Capture the cell that displays the provided text and extract its (x, y) central coordinate. 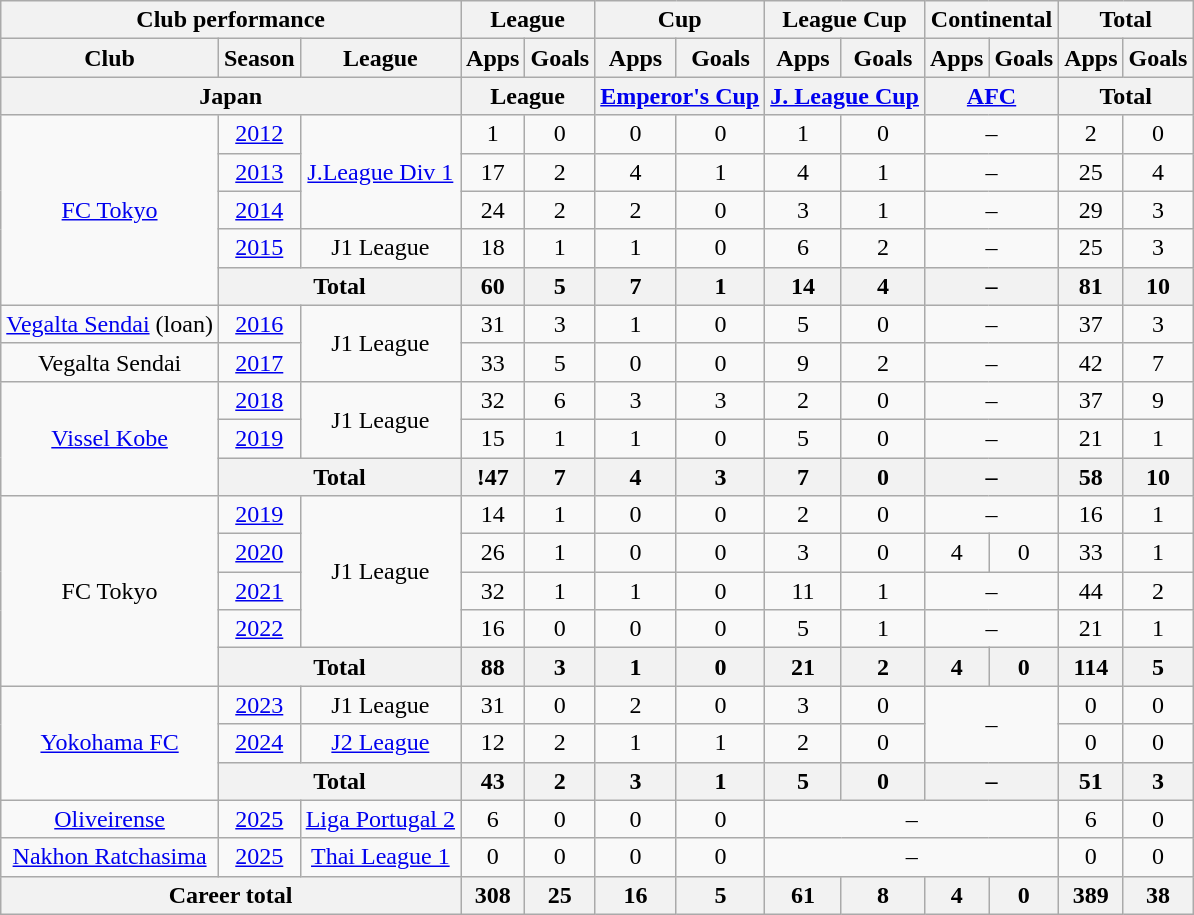
81 (1091, 286)
Club (110, 58)
88 (493, 667)
Club performance (231, 20)
Vegalta Sendai (110, 362)
!47 (493, 477)
15 (493, 438)
Liga Portugal 2 (380, 819)
114 (1091, 667)
2022 (259, 629)
2023 (259, 705)
2020 (259, 553)
Nakhon Ratchasima (110, 857)
Vissel Kobe (110, 438)
League Cup (845, 20)
2021 (259, 591)
389 (1091, 895)
Vegalta Sendai (loan) (110, 324)
Season (259, 58)
2018 (259, 400)
43 (493, 781)
44 (1091, 591)
2014 (259, 210)
Thai League 1 (380, 857)
Japan (231, 96)
Career total (231, 895)
Yokohama FC (110, 743)
2012 (259, 134)
Emperor's Cup (680, 96)
Continental (991, 20)
Cup (680, 20)
24 (493, 210)
42 (1091, 362)
60 (493, 286)
8 (882, 895)
11 (804, 591)
26 (493, 553)
J. League Cup (845, 96)
J.League Div 1 (380, 172)
2013 (259, 172)
12 (493, 743)
Oliveirense (110, 819)
2016 (259, 324)
AFC (991, 96)
J2 League (380, 743)
18 (493, 248)
17 (493, 172)
29 (1091, 210)
2017 (259, 362)
38 (1158, 895)
2024 (259, 743)
58 (1091, 477)
308 (493, 895)
61 (804, 895)
51 (1091, 781)
2015 (259, 248)
